Determine the [X, Y] coordinate at the center of the cell enclosing the given text.  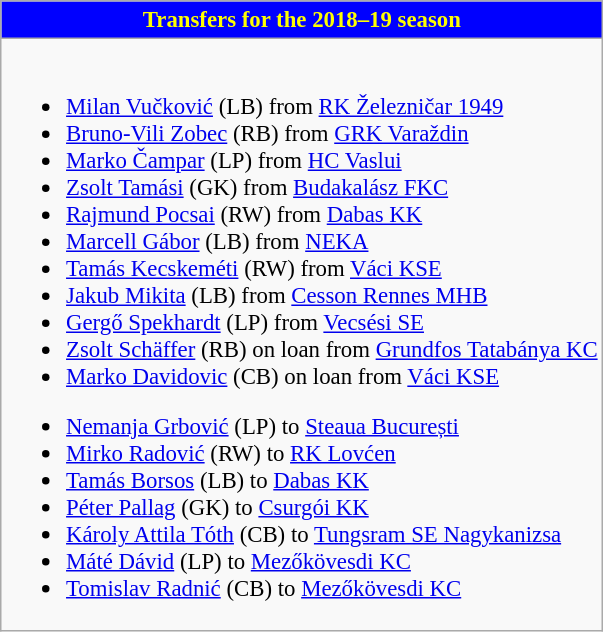
Transfers for the 2018–19 season [302, 20]
